Scan for the cell matching the given text and deliver its [x, y] coordinate at center. 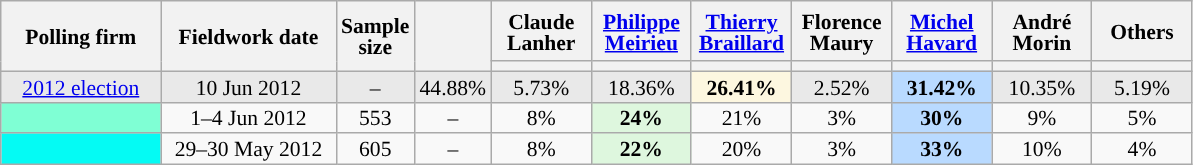
4% [1142, 150]
Others [1142, 31]
31.42% [942, 86]
Claude Lanher [541, 31]
André Morin [1042, 31]
Michel Havard [942, 31]
553 [375, 118]
18.36% [641, 86]
2.52% [842, 86]
Florence Maury [842, 31]
22% [641, 150]
5.73% [541, 86]
Thierry Braillard [741, 31]
24% [641, 118]
29–30 May 2012 [248, 150]
10 Jun 2012 [248, 86]
30% [942, 118]
44.88% [452, 86]
Philippe Meirieu [641, 31]
21% [741, 118]
9% [1042, 118]
33% [942, 150]
Polling firm [81, 36]
10.35% [1042, 86]
5.19% [1142, 86]
605 [375, 150]
2012 election [81, 86]
26.41% [741, 86]
1–4 Jun 2012 [248, 118]
10% [1042, 150]
Fieldwork date [248, 36]
5% [1142, 118]
20% [741, 150]
Samplesize [375, 36]
